Determine the [x, y] coordinate at the center of the cell enclosing the given text.  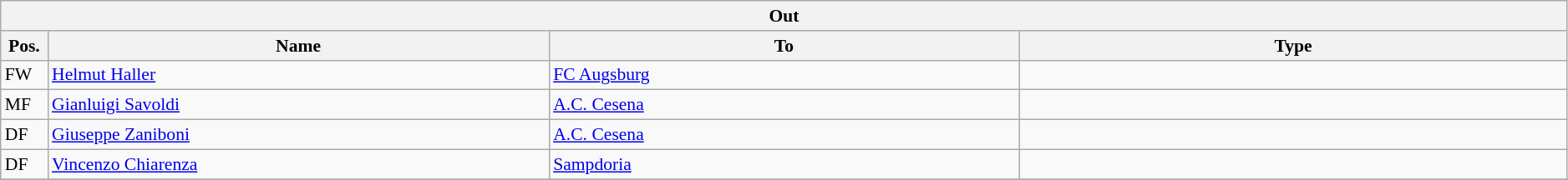
FW [24, 75]
Gianluigi Savoldi [298, 105]
Name [298, 46]
Sampdoria [784, 164]
MF [24, 105]
To [784, 46]
Giuseppe Zaniboni [298, 135]
Vincenzo Chiarenza [298, 164]
Pos. [24, 46]
Helmut Haller [298, 75]
Type [1293, 46]
Out [784, 16]
FC Augsburg [784, 75]
